Pinpoint the cell where the given text exists, returning its (x, y) midpoint coordinate. 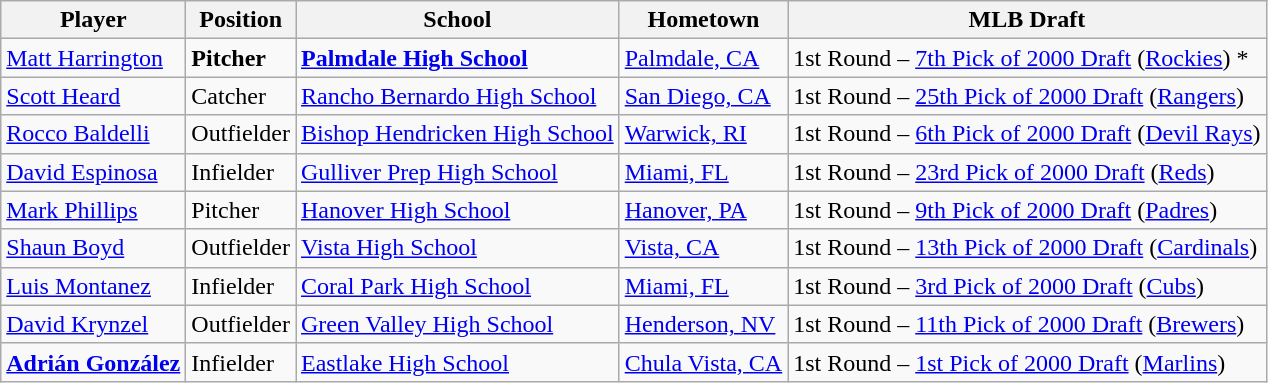
Palmdale, CA (704, 58)
Hanover, PA (704, 210)
Vista, CA (704, 248)
Catcher (241, 96)
Mark Phillips (94, 210)
Hometown (704, 20)
Scott Heard (94, 96)
Hanover High School (458, 210)
Player (94, 20)
Rancho Bernardo High School (458, 96)
David Krynzel (94, 324)
Position (241, 20)
Bishop Hendricken High School (458, 134)
Palmdale High School (458, 58)
1st Round – 3rd Pick of 2000 Draft (Cubs) (1027, 286)
Warwick, RI (704, 134)
David Espinosa (94, 172)
Eastlake High School (458, 362)
Henderson, NV (704, 324)
Rocco Baldelli (94, 134)
Green Valley High School (458, 324)
Gulliver Prep High School (458, 172)
1st Round – 11th Pick of 2000 Draft (Brewers) (1027, 324)
Matt Harrington (94, 58)
Chula Vista, CA (704, 362)
1st Round – 13th Pick of 2000 Draft (Cardinals) (1027, 248)
Shaun Boyd (94, 248)
Adrián González (94, 362)
School (458, 20)
MLB Draft (1027, 20)
1st Round – 1st Pick of 2000 Draft (Marlins) (1027, 362)
1st Round – 6th Pick of 2000 Draft (Devil Rays) (1027, 134)
1st Round – 23rd Pick of 2000 Draft (Reds) (1027, 172)
Luis Montanez (94, 286)
Coral Park High School (458, 286)
San Diego, CA (704, 96)
1st Round – 7th Pick of 2000 Draft (Rockies) * (1027, 58)
1st Round – 9th Pick of 2000 Draft (Padres) (1027, 210)
1st Round – 25th Pick of 2000 Draft (Rangers) (1027, 96)
Vista High School (458, 248)
